From the cell containing the given text, extract its center point as (x, y) coordinate. 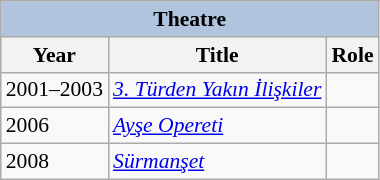
Year (54, 55)
3. Türden Yakın İlişkiler (217, 90)
Role (352, 55)
Theatre (190, 19)
Sürmanşet (217, 162)
Ayşe Opereti (217, 126)
Title (217, 55)
2008 (54, 162)
2006 (54, 126)
2001–2003 (54, 90)
